Return (x, y) of the center of cell containing provided text 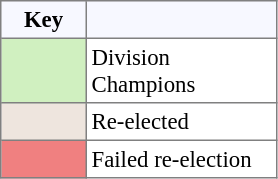
Re-elected (181, 122)
Failed re-election (181, 159)
Key (44, 20)
Division Champions (181, 70)
